Capture the cell that displays the provided text and extract its [X, Y] central coordinate. 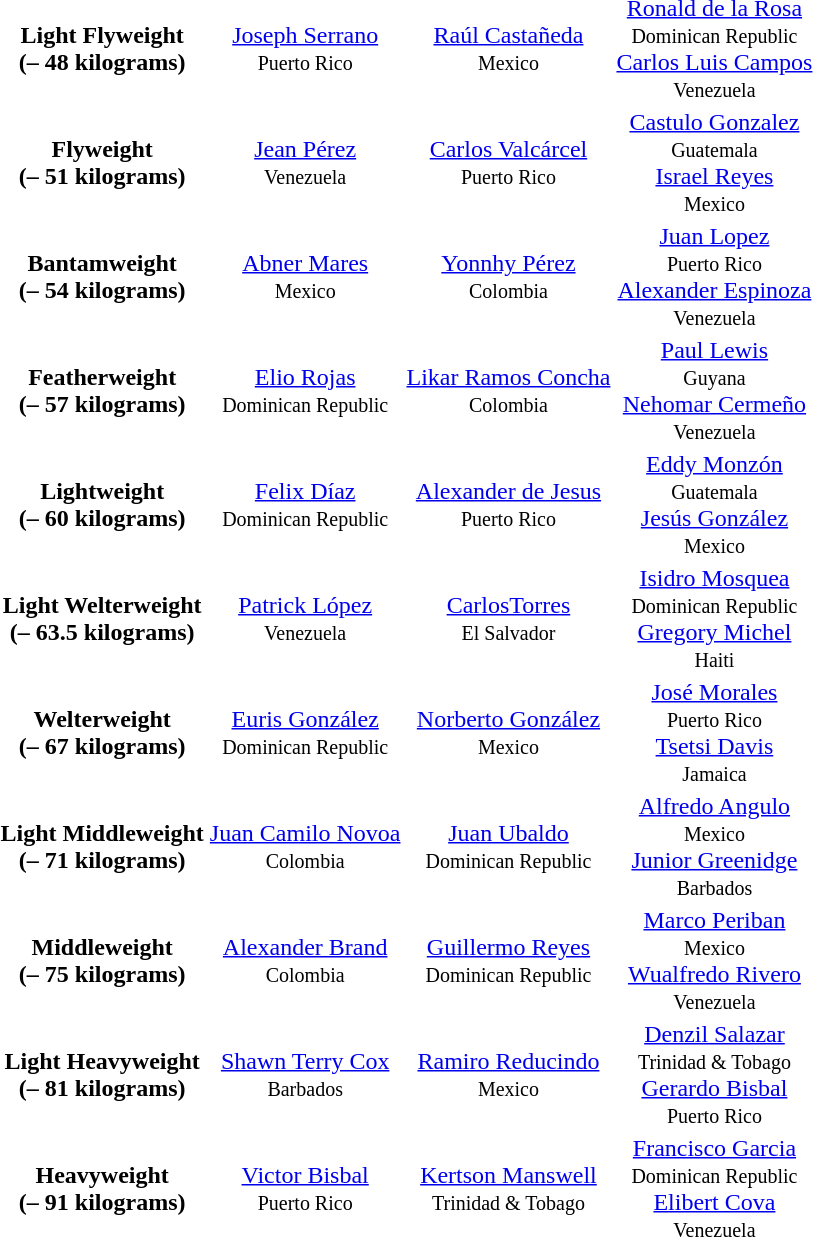
Norberto GonzálezMexico [508, 732]
Juan UbaldoDominican Republic [508, 846]
Patrick LópezVenezuela [305, 618]
Likar Ramos ConchaColombia [508, 390]
Shawn Terry CoxBarbados [305, 1074]
Ramiro ReducindoMexico [508, 1074]
Alexander de JesusPuerto Rico [508, 504]
Juan Camilo NovoaColombia [305, 846]
Carlos ValcárcelPuerto Rico [508, 162]
Felix DíazDominican Republic [305, 504]
Guillermo ReyesDominican Republic [508, 960]
Alexander BrandColombia [305, 960]
CarlosTorresEl Salvador [508, 618]
Euris GonzálezDominican Republic [305, 732]
Yonnhy PérezColombia [508, 276]
Jean PérezVenezuela [305, 162]
Abner MaresMexico [305, 276]
Elio RojasDominican Republic [305, 390]
